For the text-containing cell, return its midpoint in (X, Y) coordinate format. 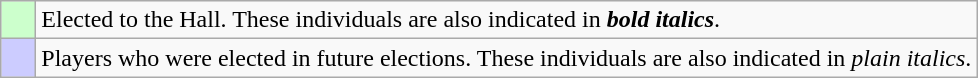
Players who were elected in future elections. These individuals are also indicated in plain italics. (506, 58)
Elected to the Hall. These individuals are also indicated in bold italics. (506, 20)
